For the text-containing cell, return its midpoint in [x, y] coordinate format. 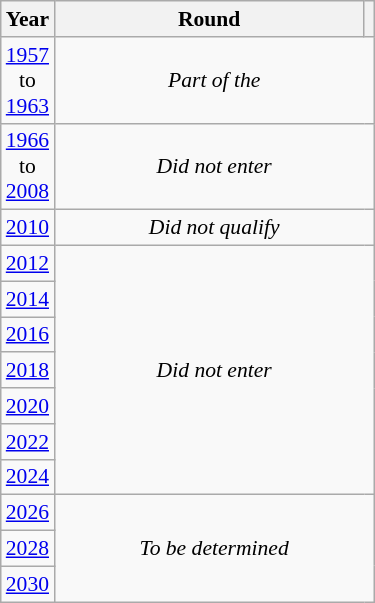
2026 [28, 513]
1966to2008 [28, 166]
To be determined [214, 548]
2020 [28, 406]
Part of the [214, 80]
2012 [28, 264]
2018 [28, 371]
2028 [28, 549]
2022 [28, 442]
1957to1963 [28, 80]
2014 [28, 299]
2016 [28, 335]
2010 [28, 228]
Year [28, 19]
Round [209, 19]
Did not qualify [214, 228]
2024 [28, 477]
2030 [28, 584]
